Detect which cell encompasses the target text, then output its (x, y) center coordinate. 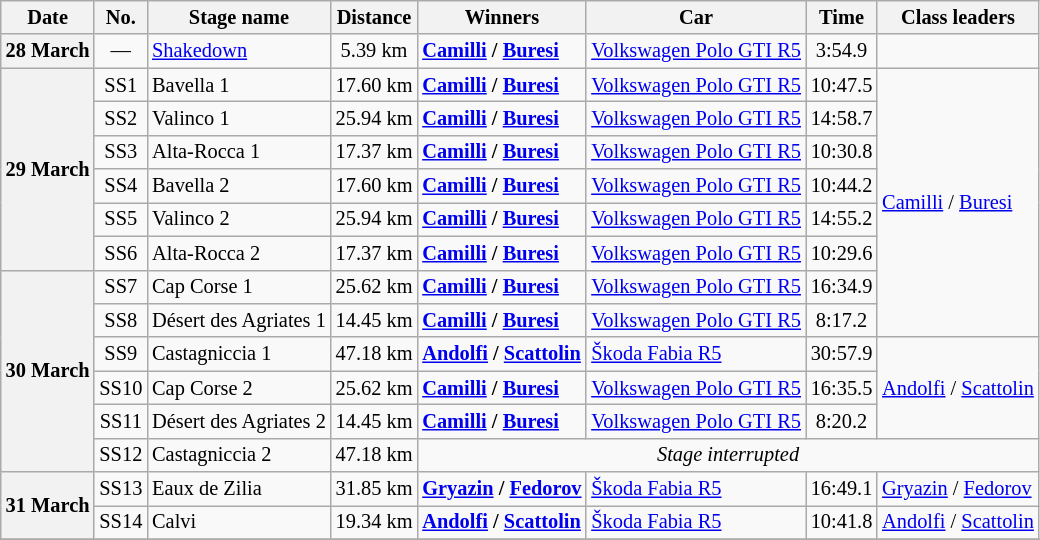
SS6 (120, 253)
SS8 (120, 320)
SS13 (120, 489)
Cap Corse 1 (239, 287)
Désert des Agriates 1 (239, 320)
14:55.2 (842, 219)
8:20.2 (842, 421)
28 March (48, 51)
16:34.9 (842, 287)
— (120, 51)
14:58.7 (842, 118)
10:44.2 (842, 186)
SS2 (120, 118)
Bavella 2 (239, 186)
SS12 (120, 455)
Distance (374, 17)
Calvi (239, 522)
8:17.2 (842, 320)
10:29.6 (842, 253)
SS4 (120, 186)
Winners (502, 17)
SS14 (120, 522)
SS7 (120, 287)
Alta-Rocca 1 (239, 152)
Castagniccia 2 (239, 455)
Désert des Agriates 2 (239, 421)
SS10 (120, 388)
Car (696, 17)
Shakedown (239, 51)
Stage interrupted (728, 455)
Stage name (239, 17)
19.34 km (374, 522)
30 March (48, 371)
Class leaders (958, 17)
Alta-Rocca 2 (239, 253)
Valinco 2 (239, 219)
5.39 km (374, 51)
SS3 (120, 152)
10:47.5 (842, 85)
10:41.8 (842, 522)
Bavella 1 (239, 85)
31 March (48, 506)
No. (120, 17)
10:30.8 (842, 152)
16:49.1 (842, 489)
Time (842, 17)
Date (48, 17)
Cap Corse 2 (239, 388)
29 March (48, 169)
31.85 km (374, 489)
SS5 (120, 219)
30:57.9 (842, 354)
Valinco 1 (239, 118)
SS1 (120, 85)
3:54.9 (842, 51)
Eaux de Zilia (239, 489)
16:35.5 (842, 388)
Castagniccia 1 (239, 354)
SS11 (120, 421)
SS9 (120, 354)
